Return the [x, y] coordinate for the center point of the cell that contains the specified text.  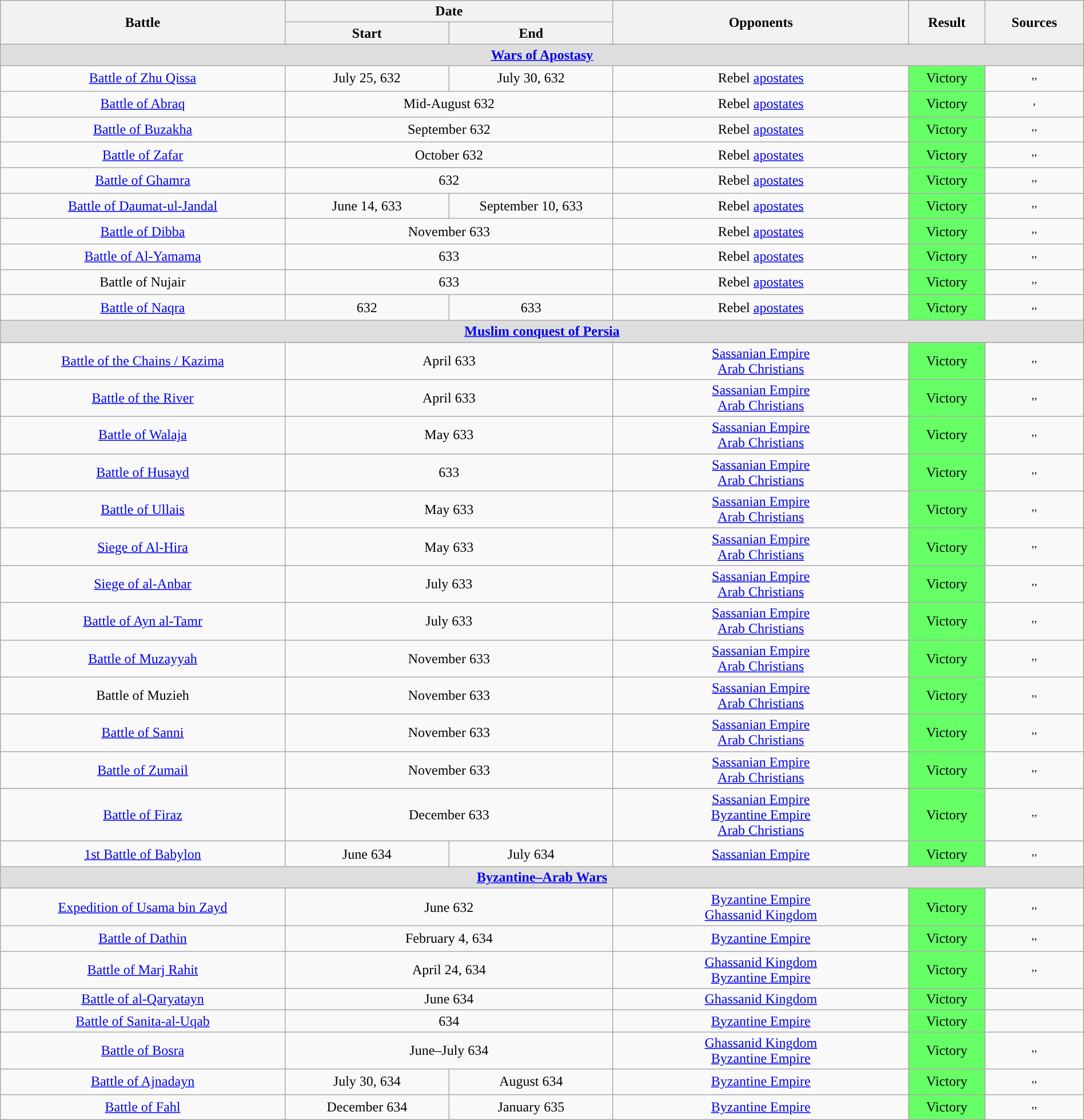
January 635 [531, 1107]
Sassanian Empire [760, 854]
August 634 [531, 1082]
Battle of al-Qaryatayn [143, 999]
Siege of al-Anbar [143, 584]
October 632 [449, 156]
Battle of Ajnadayn [143, 1082]
634 [449, 1021]
June 632 [449, 907]
Start [367, 33]
Battle of Al-Yamama [143, 257]
Battle of Ullais [143, 510]
Byzantine Empire Ghassanid Kingdom [760, 907]
Ghassanid Kingdom [760, 999]
Battle of Sanita-al-Uqab [143, 1021]
September 632 [449, 129]
Battle of Ayn al-Tamr [143, 621]
Battle of Zafar [143, 156]
Battle of Walaja [143, 436]
July 30, 632 [531, 79]
December 634 [367, 1107]
Battle of Daumat-ul-Jandal [143, 206]
Battle of Abraq [143, 104]
April 24, 634 [449, 970]
Battle of Muzayyah [143, 659]
July 25, 632 [367, 79]
, [1034, 104]
Expedition of Usama bin Zayd [143, 907]
Battle of Nujair [143, 282]
Battle of Dibba [143, 231]
Battle of Fahl [143, 1107]
Mid-August 632 [449, 104]
End [531, 33]
Battle of the River [143, 398]
Result [947, 22]
Battle of Muzieh [143, 695]
Opponents [760, 22]
February 4, 634 [449, 939]
Siege of Al-Hira [143, 547]
Sources [1034, 22]
July 30, 634 [367, 1082]
July 634 [531, 854]
Battle of Husayd [143, 472]
Battle of Naqra [143, 308]
Battle of Ghamra [143, 181]
Battle of Buzakha [143, 129]
Muslim conquest of Persia [542, 331]
June 14, 633 [367, 206]
Battle of Zumail [143, 770]
Date [449, 11]
Battle of the Chains / Kazima [143, 361]
Byzantine–Arab Wars [542, 878]
June–July 634 [449, 1051]
Battle of Zhu Qissa [143, 79]
Battle of Dathin [143, 939]
Battle [143, 22]
Battle of Firaz [143, 815]
December 633 [449, 815]
Battle of Sanni [143, 733]
Sassanian Empire Byzantine Empire Arab Christians [760, 815]
September 10, 633 [531, 206]
1st Battle of Babylon [143, 854]
Battle of Marj Rahit [143, 970]
Battle of Bosra [143, 1051]
Wars of Apostasy [542, 55]
